Locate the cell with the specified text and output its [x, y] center coordinate. 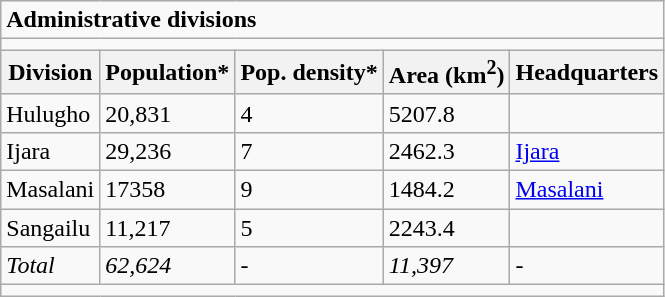
20,831 [168, 113]
2462.3 [446, 151]
11,217 [168, 228]
Hulugho [50, 113]
17358 [168, 190]
Pop. density* [309, 72]
4 [309, 113]
11,397 [446, 266]
5 [309, 228]
Total [50, 266]
2243.4 [446, 228]
Area (km2) [446, 72]
Administrative divisions [332, 20]
Sangailu [50, 228]
Headquarters [587, 72]
62,624 [168, 266]
Population* [168, 72]
Division [50, 72]
7 [309, 151]
9 [309, 190]
1484.2 [446, 190]
29,236 [168, 151]
5207.8 [446, 113]
